Locate the cell with the specified text and output its [x, y] center coordinate. 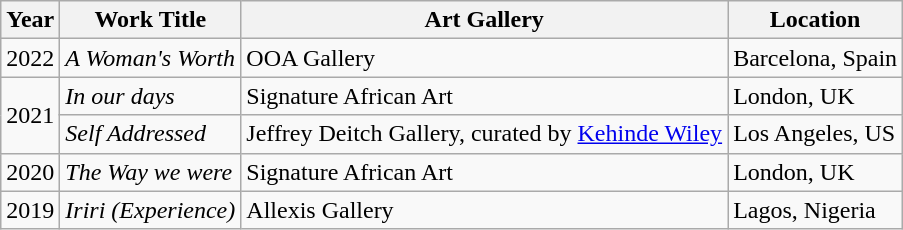
2022 [30, 58]
2020 [30, 172]
Barcelona, Spain [816, 58]
Work Title [150, 20]
The Way we were [150, 172]
Art Gallery [484, 20]
Year [30, 20]
2019 [30, 210]
OOA Gallery [484, 58]
A Woman's Worth [150, 58]
Self Addressed [150, 134]
Jeffrey Deitch Gallery, curated by Kehinde Wiley [484, 134]
Location [816, 20]
Allexis Gallery [484, 210]
In our days [150, 96]
Iriri (Experience) [150, 210]
Lagos, Nigeria [816, 210]
2021 [30, 115]
Los Angeles, US [816, 134]
